Search for the cell housing the specified text and yield its [X, Y] center coordinate. 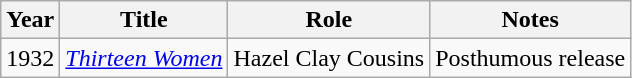
Thirteen Women [144, 58]
Notes [530, 20]
Hazel Clay Cousins [329, 58]
Year [30, 20]
Title [144, 20]
1932 [30, 58]
Posthumous release [530, 58]
Role [329, 20]
